Extract the (X, Y) coordinate from the center of the cell holding the provided text.  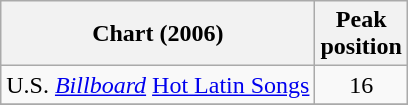
Peakposition (361, 34)
U.S. Billboard Hot Latin Songs (158, 85)
16 (361, 85)
Chart (2006) (158, 34)
